For the text-containing cell, return its midpoint in (x, y) coordinate format. 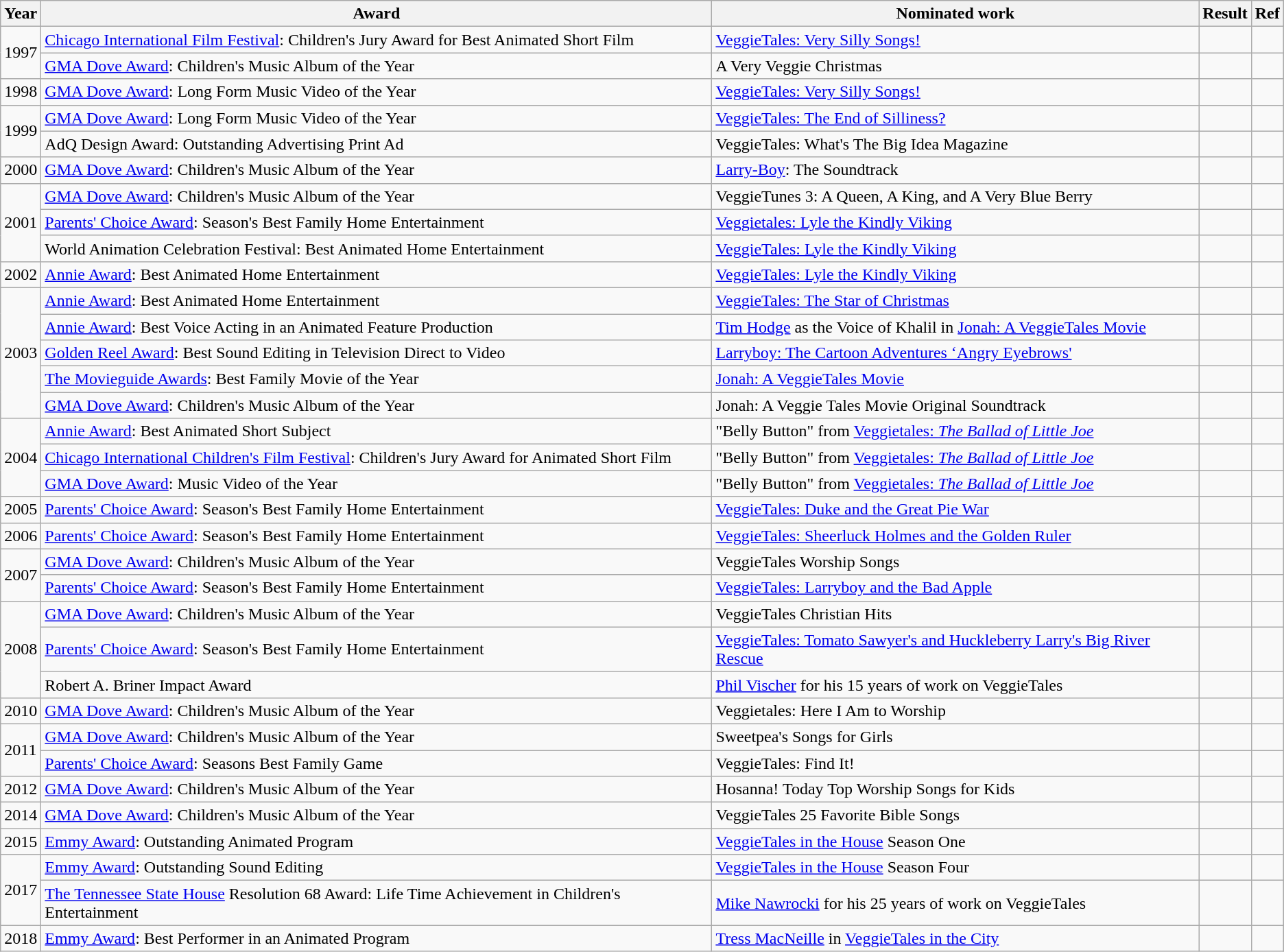
Emmy Award: Best Performer in an Animated Program (377, 938)
AdQ Design Award: Outstanding Advertising Print Ad (377, 144)
2006 (21, 536)
GMA Dove Award: Music Video of the Year (377, 484)
Veggietales: Lyle the Kindly Viking (955, 222)
2015 (21, 842)
Tim Hodge as the Voice of Khalil in Jonah: A VeggieTales Movie (955, 327)
2004 (21, 457)
Golden Reel Award: Best Sound Editing in Television Direct to Video (377, 353)
2008 (21, 649)
Phil Vischer for his 15 years of work on VeggieTales (955, 685)
Larry-Boy: The Soundtrack (955, 170)
Year (21, 14)
Jonah: A Veggie Tales Movie Original Soundtrack (955, 405)
VeggieTales: The Star of Christmas (955, 300)
The Tennessee State House Resolution 68 Award: Life Time Achievement in Children's Entertainment (377, 903)
Chicago International Children's Film Festival: Children's Jury Award for Animated Short Film (377, 457)
1998 (21, 92)
The Movieguide Awards: Best Family Movie of the Year (377, 379)
2001 (21, 222)
Annie Award: Best Voice Acting in an Animated Feature Production (377, 327)
Jonah: A VeggieTales Movie (955, 379)
Parents' Choice Award: Seasons Best Family Game (377, 763)
2012 (21, 789)
2011 (21, 750)
2017 (21, 890)
VeggieTales: Duke and the Great Pie War (955, 510)
Hosanna! Today Top Worship Songs for Kids (955, 789)
VeggieTales: Tomato Sawyer's and Huckleberry Larry's Big River Rescue (955, 649)
VeggieTales in the House Season One (955, 842)
Mike Nawrocki for his 25 years of work on VeggieTales (955, 903)
2018 (21, 938)
Emmy Award: Outstanding Animated Program (377, 842)
VeggieTunes 3: A Queen, A King, and A Very Blue Berry (955, 196)
Tress MacNeille in VeggieTales in the City (955, 938)
VeggieTales: Larryboy and the Bad Apple (955, 588)
Larryboy: The Cartoon Adventures ‘Angry Eyebrows' (955, 353)
2010 (21, 711)
2003 (21, 353)
Emmy Award: Outstanding Sound Editing (377, 868)
VeggieTales in the House Season Four (955, 868)
Sweetpea's Songs for Girls (955, 737)
A Very Veggie Christmas (955, 66)
Veggietales: Here I Am to Worship (955, 711)
2000 (21, 170)
2002 (21, 274)
VeggieTales 25 Favorite Bible Songs (955, 816)
Nominated work (955, 14)
Award (377, 14)
1997 (21, 53)
2007 (21, 575)
Robert A. Briner Impact Award (377, 685)
VeggieTales Worship Songs (955, 562)
Annie Award: Best Animated Short Subject (377, 431)
VeggieTales: Sheerluck Holmes and the Golden Ruler (955, 536)
2014 (21, 816)
Result (1225, 14)
VeggieTales: The End of Silliness? (955, 118)
VeggieTales: Find It! (955, 763)
VeggieTales: What's The Big Idea Magazine (955, 144)
Chicago International Film Festival: Children's Jury Award for Best Animated Short Film (377, 40)
1999 (21, 131)
Ref (1268, 14)
2005 (21, 510)
World Animation Celebration Festival: Best Animated Home Entertainment (377, 248)
VeggieTales Christian Hits (955, 614)
